Provide the (X, Y) coordinate of the cell's center where the given text is located.  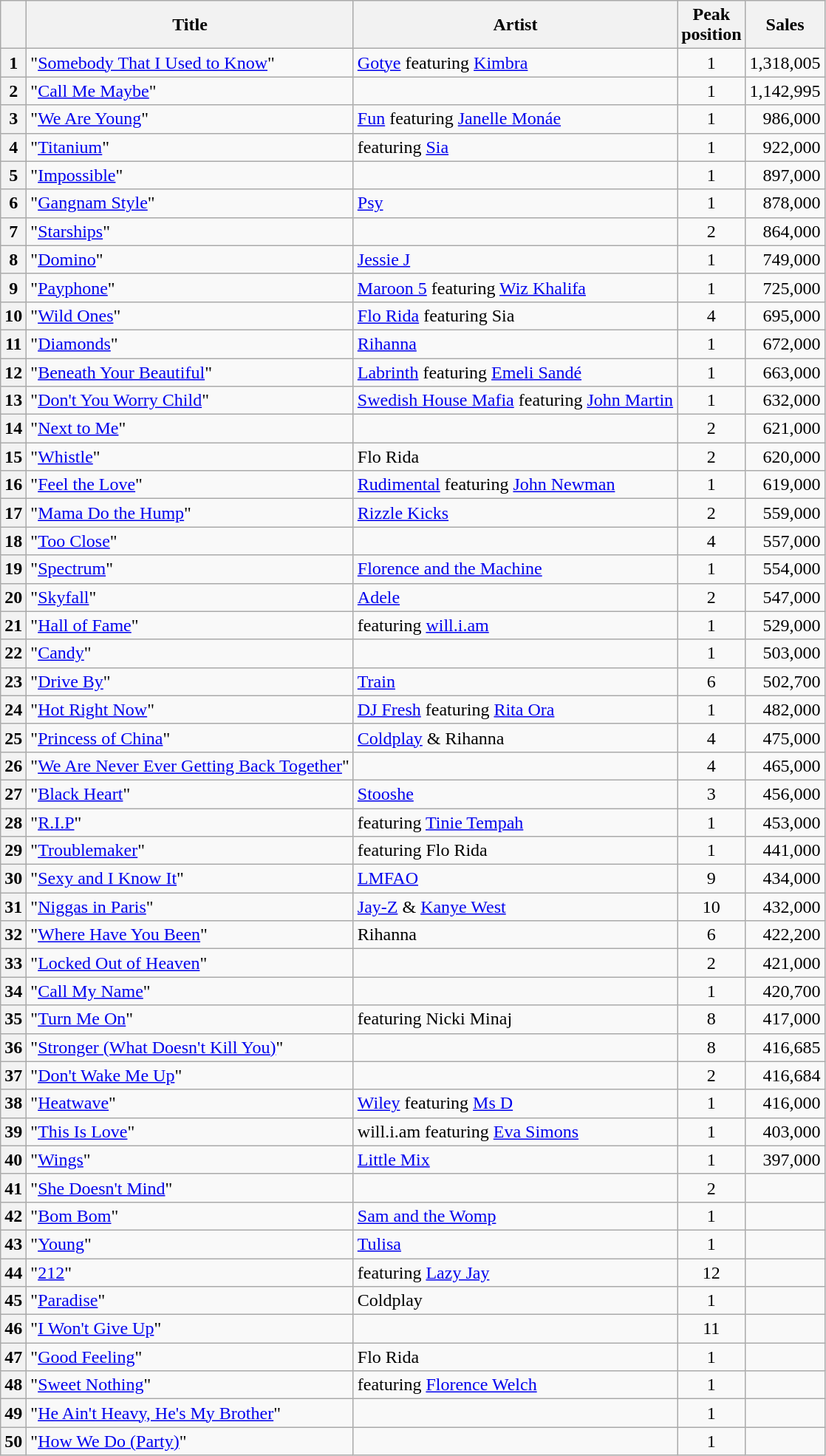
"Titanium" (190, 147)
"Call My Name" (190, 991)
Coldplay & Rihanna (515, 738)
1,318,005 (785, 63)
416,000 (785, 1103)
"Niggas in Paris" (190, 907)
18 (13, 541)
"Call Me Maybe" (190, 91)
23 (13, 681)
featuring Lazy Jay (515, 1272)
432,000 (785, 907)
Artist (515, 25)
30 (13, 879)
19 (13, 569)
Coldplay (515, 1301)
Peakposition (711, 25)
Jay-Z & Kanye West (515, 907)
"Troublemaker" (190, 851)
1,142,995 (785, 91)
420,700 (785, 991)
32 (13, 935)
"212" (190, 1272)
"Princess of China" (190, 738)
502,700 (785, 681)
38 (13, 1103)
"Don't Wake Me Up" (190, 1075)
36 (13, 1047)
922,000 (785, 147)
"Young" (190, 1244)
37 (13, 1075)
465,000 (785, 766)
26 (13, 766)
27 (13, 794)
Florence and the Machine (515, 569)
897,000 (785, 175)
25 (13, 738)
695,000 (785, 316)
"Somebody That I Used to Know" (190, 63)
434,000 (785, 879)
40 (13, 1160)
Sales (785, 25)
featuring Flo Rida (515, 851)
"Turn Me On" (190, 1019)
441,000 (785, 851)
529,000 (785, 625)
"He Ain't Heavy, He's My Brother" (190, 1413)
15 (13, 457)
"Hall of Fame" (190, 625)
LMFAO (515, 879)
"Black Heart" (190, 794)
"Bom Bom" (190, 1216)
621,000 (785, 429)
620,000 (785, 457)
Adele (515, 597)
"Payphone" (190, 288)
453,000 (785, 823)
29 (13, 851)
Sam and the Womp (515, 1216)
456,000 (785, 794)
42 (13, 1216)
"Spectrum" (190, 569)
48 (13, 1385)
503,000 (785, 653)
21 (13, 625)
"Don't You Worry Child" (190, 401)
43 (13, 1244)
featuring will.i.am (515, 625)
"Sexy and I Know It" (190, 879)
403,000 (785, 1132)
5 (13, 175)
Maroon 5 featuring Wiz Khalifa (515, 288)
749,000 (785, 259)
417,000 (785, 1019)
Stooshe (515, 794)
featuring Nicki Minaj (515, 1019)
"Stronger (What Doesn't Kill You)" (190, 1047)
Title (190, 25)
will.i.am featuring Eva Simons (515, 1132)
416,684 (785, 1075)
"R.I.P" (190, 823)
878,000 (785, 203)
475,000 (785, 738)
"Mama Do the Hump" (190, 513)
39 (13, 1132)
13 (13, 401)
41 (13, 1188)
Tulisa (515, 1244)
986,000 (785, 119)
Rizzle Kicks (515, 513)
"Paradise" (190, 1301)
16 (13, 485)
"Diamonds" (190, 344)
557,000 (785, 541)
Train (515, 681)
663,000 (785, 372)
"Beneath Your Beautiful" (190, 372)
44 (13, 1272)
"Locked Out of Heaven" (190, 963)
397,000 (785, 1160)
49 (13, 1413)
DJ Fresh featuring Rita Ora (515, 710)
"Drive By" (190, 681)
"Whistle" (190, 457)
"Hot Right Now" (190, 710)
Labrinth featuring Emeli Sandé (515, 372)
632,000 (785, 401)
"I Won't Give Up" (190, 1329)
47 (13, 1357)
"Candy" (190, 653)
Psy (515, 203)
"Heatwave" (190, 1103)
559,000 (785, 513)
619,000 (785, 485)
"This Is Love" (190, 1132)
"Skyfall" (190, 597)
482,000 (785, 710)
featuring Sia (515, 147)
20 (13, 597)
"Starships" (190, 231)
672,000 (785, 344)
50 (13, 1441)
Swedish House Mafia featuring John Martin (515, 401)
"Gangnam Style" (190, 203)
Fun featuring Janelle Monáe (515, 119)
"Feel the Love" (190, 485)
547,000 (785, 597)
"Too Close" (190, 541)
35 (13, 1019)
Rudimental featuring John Newman (515, 485)
14 (13, 429)
"She Doesn't Mind" (190, 1188)
Flo Rida featuring Sia (515, 316)
22 (13, 653)
45 (13, 1301)
17 (13, 513)
"Wild Ones" (190, 316)
31 (13, 907)
"We Are Never Ever Getting Back Together" (190, 766)
864,000 (785, 231)
Jessie J (515, 259)
"How We Do (Party)" (190, 1441)
416,685 (785, 1047)
422,200 (785, 935)
"Domino" (190, 259)
featuring Florence Welch (515, 1385)
33 (13, 963)
28 (13, 823)
"Impossible" (190, 175)
"Sweet Nothing" (190, 1385)
Gotye featuring Kimbra (515, 63)
24 (13, 710)
"Good Feeling" (190, 1357)
Little Mix (515, 1160)
"Next to Me" (190, 429)
"Wings" (190, 1160)
Wiley featuring Ms D (515, 1103)
featuring Tinie Tempah (515, 823)
"We Are Young" (190, 119)
554,000 (785, 569)
7 (13, 231)
46 (13, 1329)
34 (13, 991)
421,000 (785, 963)
"Where Have You Been" (190, 935)
725,000 (785, 288)
